Capture the cell that displays the provided text and extract its [X, Y] central coordinate. 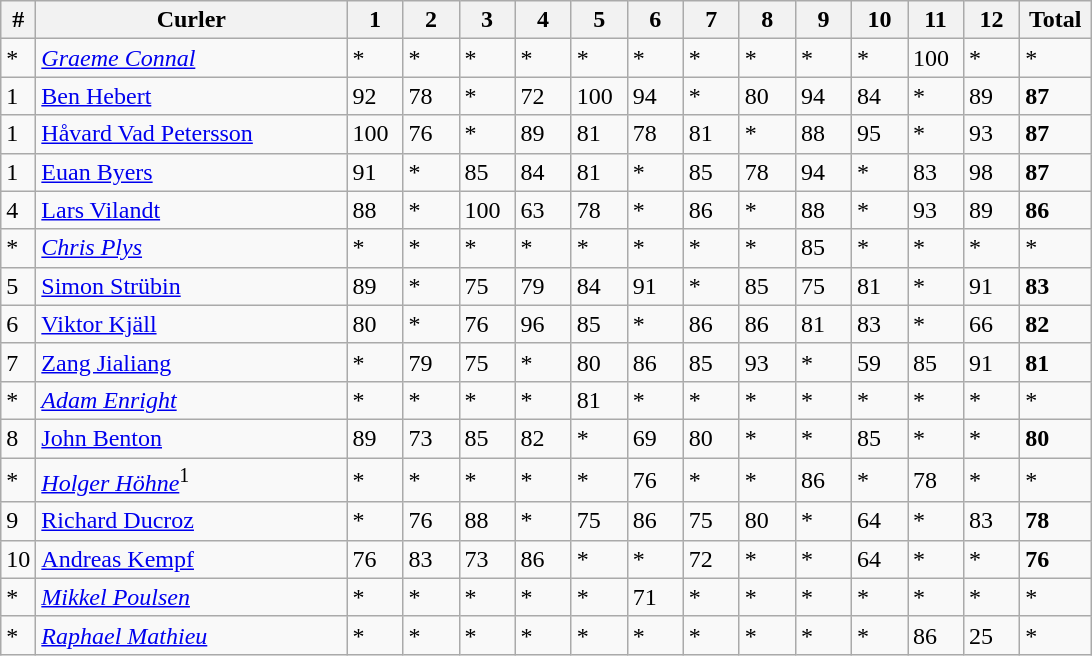
Graeme Connal [192, 58]
Raphael Mathieu [192, 635]
63 [543, 210]
25 [992, 635]
John Benton [192, 438]
Adam Enright [192, 400]
Total [1056, 20]
69 [655, 438]
Håvard Vad Petersson [192, 134]
98 [992, 172]
Richard Ducroz [192, 521]
Zang Jialiang [192, 362]
11 [936, 20]
66 [992, 324]
Curler [192, 20]
Euan Byers [192, 172]
Lars Vilandt [192, 210]
Andreas Kempf [192, 559]
95 [879, 134]
Simon Strübin [192, 286]
3 [487, 20]
Mikkel Poulsen [192, 597]
96 [543, 324]
71 [655, 597]
Chris Plys [192, 248]
2 [431, 20]
Viktor Kjäll [192, 324]
59 [879, 362]
# [18, 20]
12 [992, 20]
Holger Höhne1 [192, 480]
Ben Hebert [192, 96]
92 [375, 96]
